Determine the [x, y] coordinate at the center of the cell enclosing the given text.  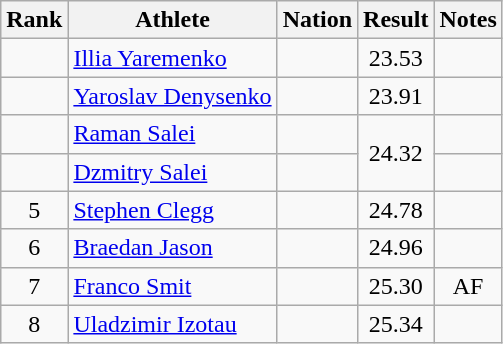
23.53 [396, 58]
Notes [468, 20]
Stephen Clegg [172, 210]
5 [34, 210]
Raman Salei [172, 134]
24.78 [396, 210]
6 [34, 248]
7 [34, 286]
AF [468, 286]
Uladzimir Izotau [172, 324]
Yaroslav Denysenko [172, 96]
23.91 [396, 96]
25.34 [396, 324]
Dzmitry Salei [172, 172]
24.96 [396, 248]
Nation [317, 20]
Rank [34, 20]
Illia Yaremenko [172, 58]
8 [34, 324]
Franco Smit [172, 286]
Braedan Jason [172, 248]
Result [396, 20]
24.32 [396, 153]
25.30 [396, 286]
Athlete [172, 20]
